Return the (x, y) coordinate for the center point of the cell that contains the specified text.  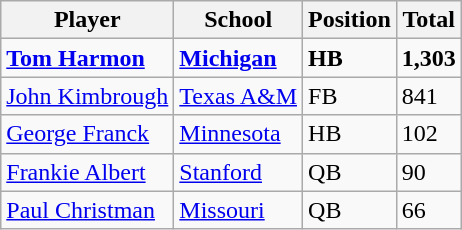
School (238, 20)
Stanford (238, 172)
66 (428, 210)
Tom Harmon (88, 58)
Minnesota (238, 134)
90 (428, 172)
Total (428, 20)
1,303 (428, 58)
FB (350, 96)
Frankie Albert (88, 172)
841 (428, 96)
Missouri (238, 210)
George Franck (88, 134)
Position (350, 20)
Paul Christman (88, 210)
John Kimbrough (88, 96)
Michigan (238, 58)
102 (428, 134)
Player (88, 20)
Texas A&M (238, 96)
